Detect which cell encompasses the target text, then output its (X, Y) center coordinate. 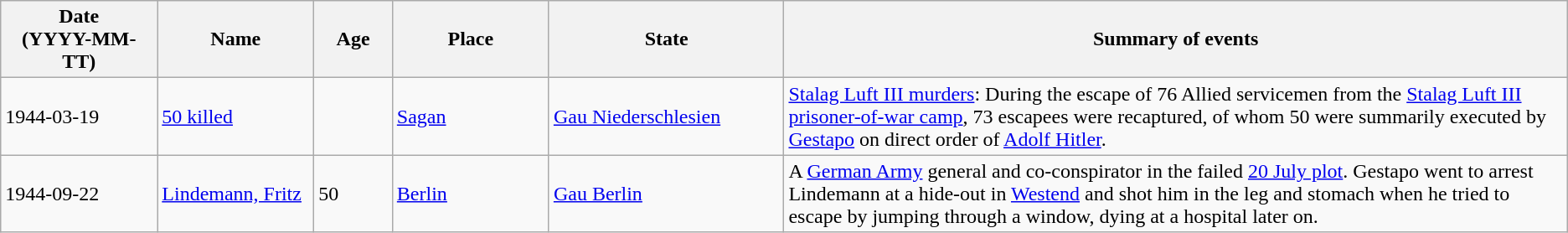
Place (471, 39)
Lindemann, Fritz (236, 194)
50 killed (236, 116)
1944-03-19 (79, 116)
50 (353, 194)
1944-09-22 (79, 194)
Gau Berlin (667, 194)
Gau Niederschlesien (667, 116)
Name (236, 39)
Age (353, 39)
Berlin (471, 194)
Sagan (471, 116)
Summary of events (1176, 39)
State (667, 39)
Date(YYYY-MM-TT) (79, 39)
